Pinpoint the cell where the given text exists, returning its [X, Y] midpoint coordinate. 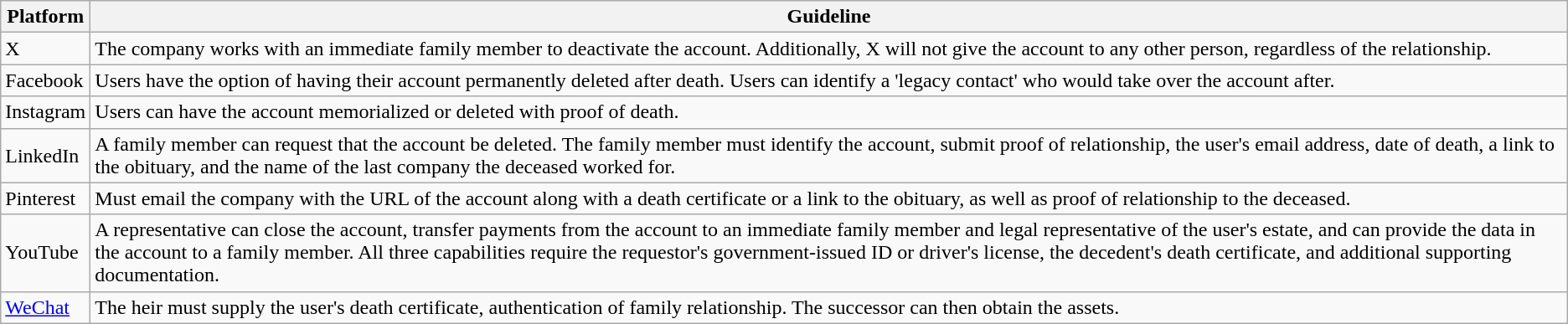
YouTube [45, 253]
WeChat [45, 307]
The heir must supply the user's death certificate, authentication of family relationship. The successor can then obtain the assets. [829, 307]
Instagram [45, 112]
Users can have the account memorialized or deleted with proof of death. [829, 112]
X [45, 49]
LinkedIn [45, 156]
Guideline [829, 17]
Platform [45, 17]
Facebook [45, 80]
Pinterest [45, 198]
